Detect which cell encompasses the target text, then output its (X, Y) center coordinate. 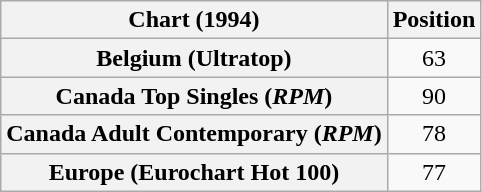
77 (434, 172)
Position (434, 20)
Europe (Eurochart Hot 100) (194, 172)
Chart (1994) (194, 20)
Canada Adult Contemporary (RPM) (194, 134)
90 (434, 96)
63 (434, 58)
Belgium (Ultratop) (194, 58)
78 (434, 134)
Canada Top Singles (RPM) (194, 96)
